Identify which cell holds the provided text, then report its [x, y] central coordinate. 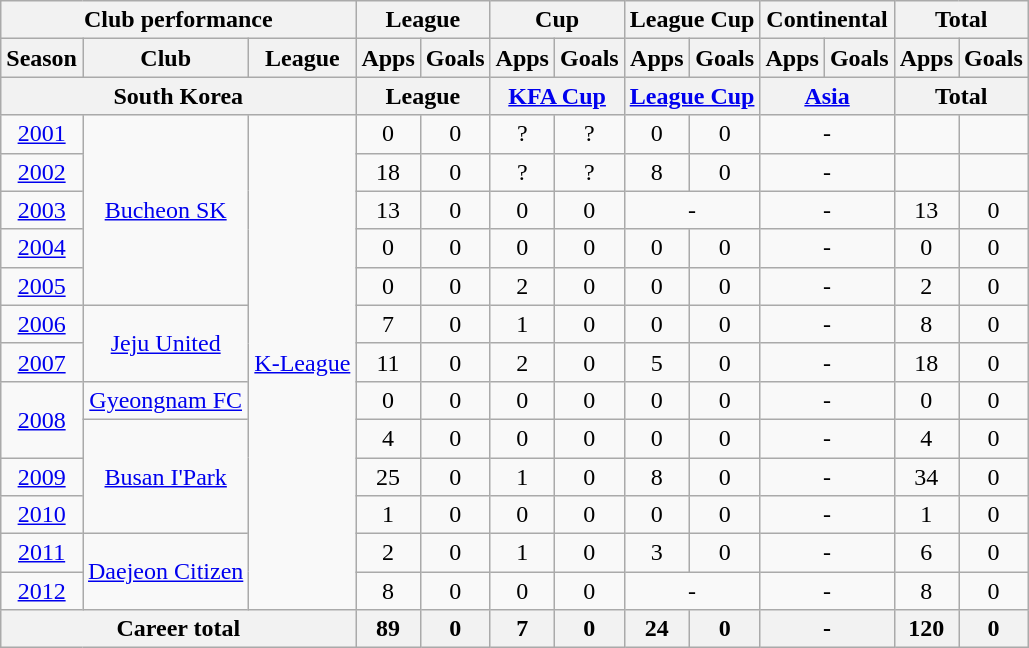
2002 [42, 172]
3 [656, 553]
Career total [178, 629]
Daejeon Citizen [165, 572]
2006 [42, 324]
2010 [42, 515]
2009 [42, 477]
Club performance [178, 20]
5 [656, 362]
Jeju United [165, 343]
2007 [42, 362]
Season [42, 58]
24 [656, 629]
11 [388, 362]
Cup [557, 20]
2011 [42, 553]
Bucheon SK [165, 210]
34 [926, 477]
2005 [42, 286]
Busan I'Park [165, 476]
South Korea [178, 96]
25 [388, 477]
2004 [42, 248]
120 [926, 629]
Asia [827, 96]
K-League [302, 362]
2012 [42, 591]
2008 [42, 419]
Gyeongnam FC [165, 400]
Club [165, 58]
2001 [42, 134]
Continental [827, 20]
6 [926, 553]
89 [388, 629]
KFA Cup [557, 96]
2003 [42, 210]
